For the text-containing cell, return its midpoint in [X, Y] coordinate format. 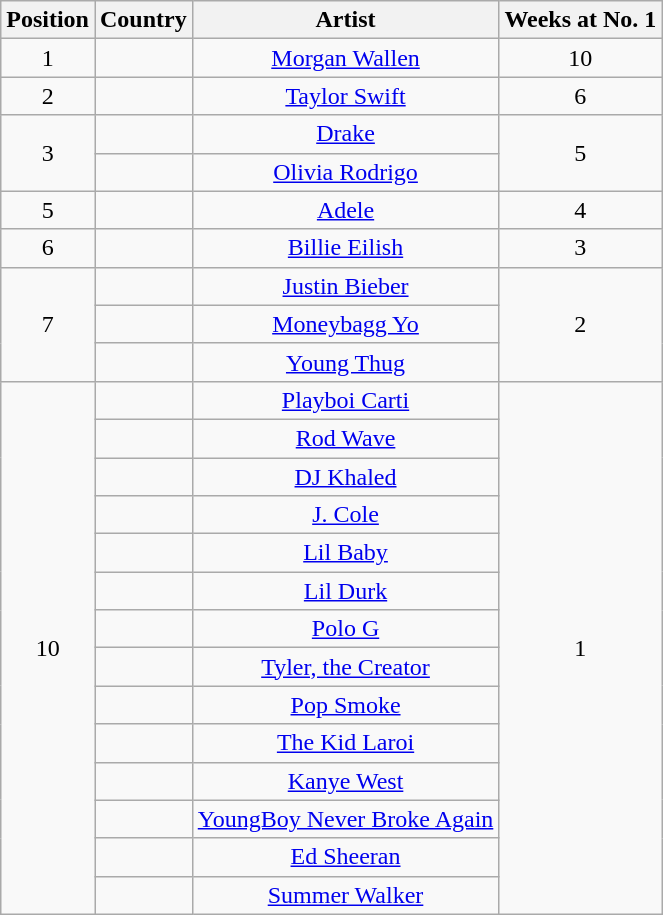
Drake [346, 134]
Taylor Swift [346, 96]
Kanye West [346, 781]
Country [143, 20]
Young Thug [346, 362]
7 [48, 324]
DJ Khaled [346, 477]
Morgan Wallen [346, 58]
4 [580, 210]
Billie Eilish [346, 248]
Moneybagg Yo [346, 324]
J. Cole [346, 515]
Olivia Rodrigo [346, 172]
Artist [346, 20]
Pop Smoke [346, 705]
Ed Sheeran [346, 857]
Justin Bieber [346, 286]
Rod Wave [346, 438]
Tyler, the Creator [346, 667]
YoungBoy Never Broke Again [346, 819]
Playboi Carti [346, 400]
Lil Durk [346, 591]
Adele [346, 210]
Polo G [346, 629]
Summer Walker [346, 895]
Weeks at No. 1 [580, 20]
The Kid Laroi [346, 743]
Lil Baby [346, 553]
Position [48, 20]
